Detect which cell encompasses the target text, then output its (x, y) center coordinate. 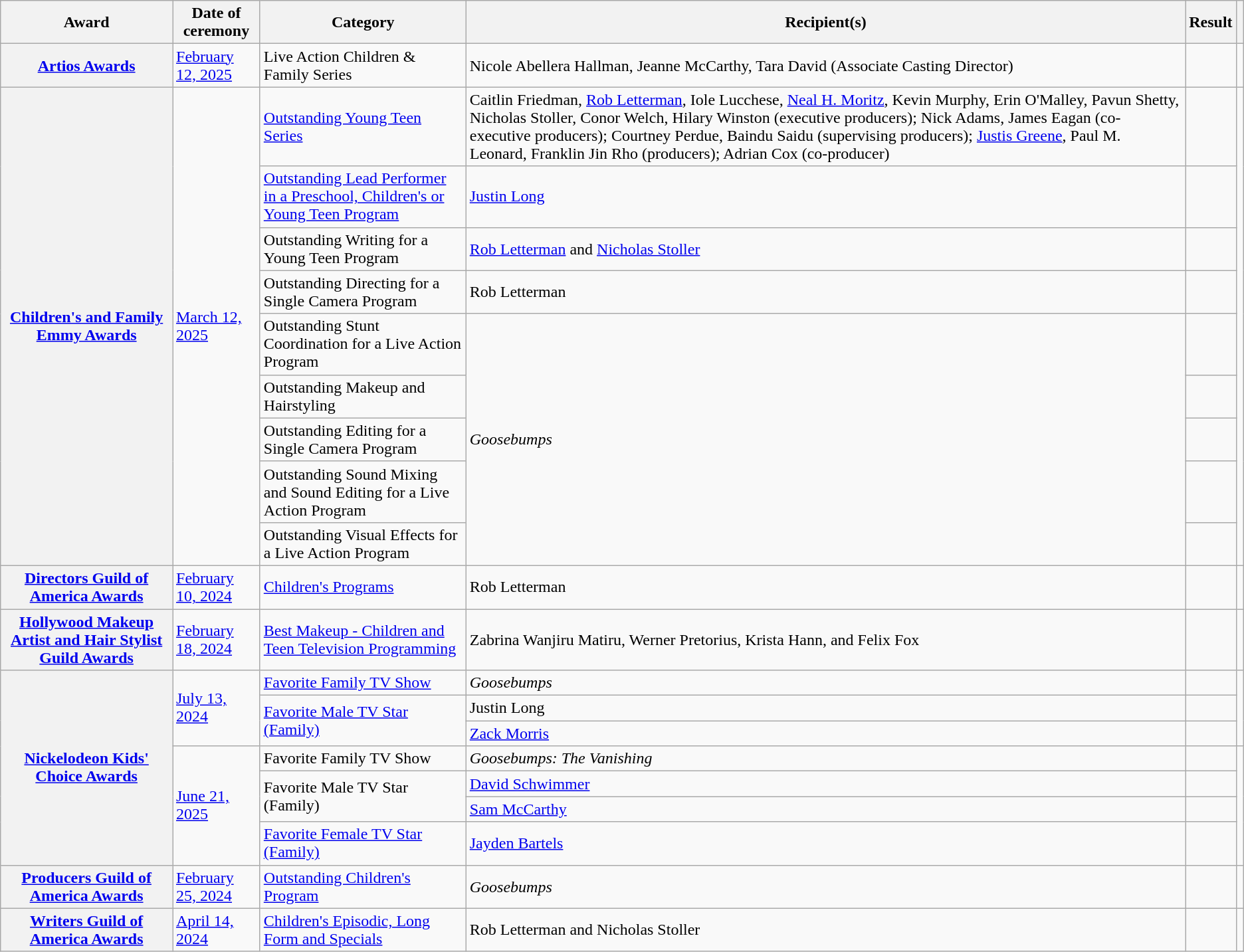
Outstanding Directing for a Single Camera Program (363, 292)
Sam McCarthy (825, 809)
Producers Guild of America Awards (86, 886)
Outstanding Young Teen Series (363, 126)
Outstanding Lead Performer in a Preschool, Children's or Young Teen Program (363, 197)
Writers Guild of America Awards (86, 930)
Best Makeup - Children and Teen Television Programming (363, 639)
Jayden Bartels (825, 844)
Favorite Female TV Star (Family) (363, 844)
June 21, 2025 (217, 805)
Zack Morris (825, 733)
Date of ceremony (217, 23)
Directors Guild of America Awards (86, 587)
Result (1211, 23)
Children's and Family Emmy Awards (86, 327)
Children's Episodic, Long Form and Specials (363, 930)
Outstanding Makeup and Hairstyling (363, 396)
Nickelodeon Kids' Choice Awards (86, 768)
Nicole Abellera Hallman, Jeanne McCarthy, Tara David (Associate Casting Director) (825, 65)
Children's Programs (363, 587)
Outstanding Stunt Coordination for a Live Action Program (363, 344)
Outstanding Editing for a Single Camera Program (363, 440)
February 12, 2025 (217, 65)
Recipient(s) (825, 23)
Zabrina Wanjiru Matiru, Werner Pretorius, Krista Hann, and Felix Fox (825, 639)
February 10, 2024 (217, 587)
Outstanding Children's Program (363, 886)
Outstanding Visual Effects for a Live Action Program (363, 543)
July 13, 2024 (217, 708)
David Schwimmer (825, 784)
Outstanding Sound Mixing and Sound Editing for a Live Action Program (363, 492)
Hollywood Makeup Artist and Hair Stylist Guild Awards (86, 639)
February 18, 2024 (217, 639)
Award (86, 23)
March 12, 2025 (217, 327)
April 14, 2024 (217, 930)
Category (363, 23)
Artios Awards (86, 65)
February 25, 2024 (217, 886)
Goosebumps: The Vanishing (825, 759)
Outstanding Writing for a Young Teen Program (363, 248)
Live Action Children & Family Series (363, 65)
